For the text-containing cell, return its midpoint in (X, Y) coordinate format. 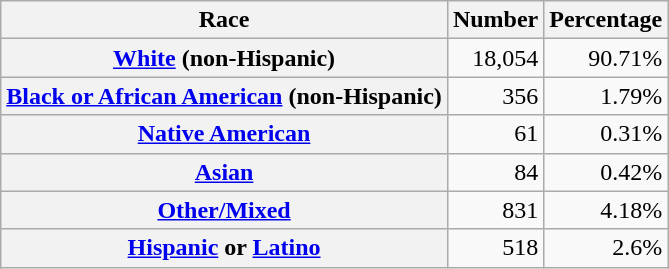
1.79% (606, 96)
Hispanic or Latino (224, 248)
0.42% (606, 172)
61 (495, 134)
0.31% (606, 134)
Native American (224, 134)
356 (495, 96)
831 (495, 210)
Other/Mixed (224, 210)
518 (495, 248)
90.71% (606, 58)
White (non-Hispanic) (224, 58)
Race (224, 20)
2.6% (606, 248)
Number (495, 20)
18,054 (495, 58)
Black or African American (non-Hispanic) (224, 96)
4.18% (606, 210)
Asian (224, 172)
Percentage (606, 20)
84 (495, 172)
